Search for the cell housing the specified text and yield its (x, y) center coordinate. 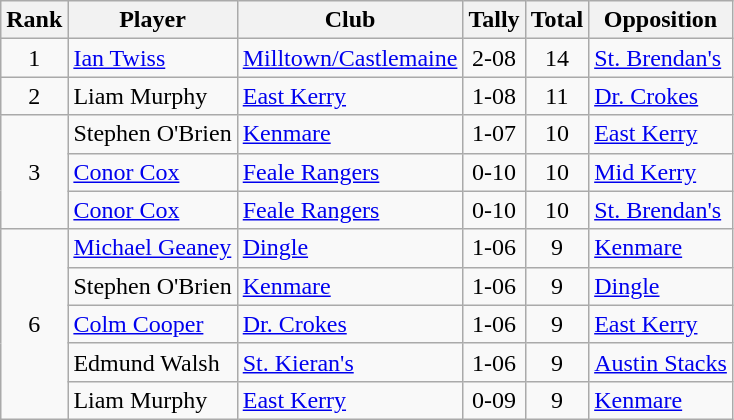
Total (557, 20)
Club (350, 20)
1-08 (494, 96)
Austin Stacks (661, 362)
Michael Geaney (152, 248)
2-08 (494, 58)
1-07 (494, 134)
Colm Cooper (152, 324)
St. Kieran's (350, 362)
Milltown/Castlemaine (350, 58)
Player (152, 20)
6 (34, 324)
Ian Twiss (152, 58)
Edmund Walsh (152, 362)
1 (34, 58)
2 (34, 96)
Tally (494, 20)
11 (557, 96)
Rank (34, 20)
14 (557, 58)
Opposition (661, 20)
Mid Kerry (661, 172)
0-09 (494, 400)
3 (34, 172)
